For the text-containing cell, return its midpoint in [x, y] coordinate format. 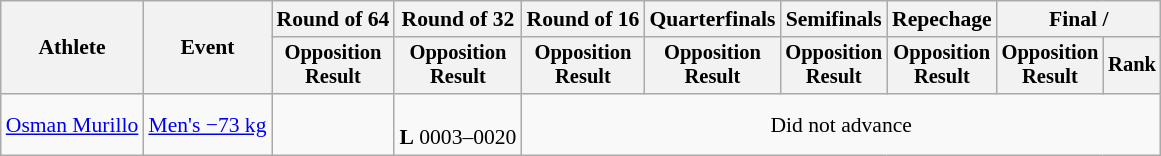
Did not advance [840, 124]
Men's −73 kg [207, 124]
Semifinals [834, 19]
Round of 32 [458, 19]
Round of 16 [582, 19]
L 0003–0020 [458, 124]
Osman Murillo [72, 124]
Athlete [72, 48]
Rank [1132, 66]
Round of 64 [334, 19]
Quarterfinals [712, 19]
Repechage [942, 19]
Event [207, 48]
Final / [1079, 19]
